Detect which cell encompasses the target text, then output its (x, y) center coordinate. 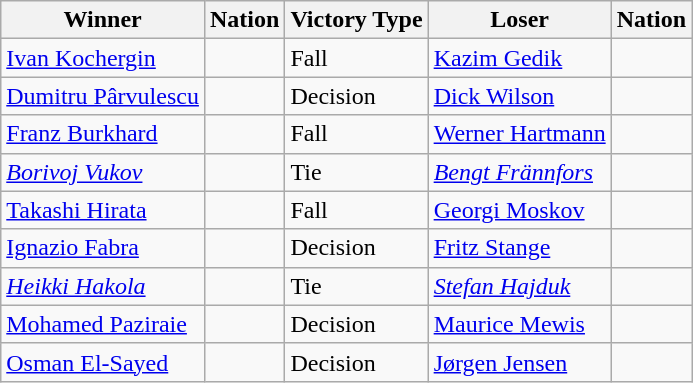
Werner Hartmann (520, 134)
Fritz Stange (520, 248)
Mohamed Paziraie (103, 324)
Ivan Kochergin (103, 58)
Maurice Mewis (520, 324)
Dumitru Pârvulescu (103, 96)
Kazim Gedik (520, 58)
Winner (103, 20)
Borivoj Vukov (103, 172)
Takashi Hirata (103, 210)
Stefan Hajduk (520, 286)
Dick Wilson (520, 96)
Loser (520, 20)
Victory Type (356, 20)
Bengt Frännfors (520, 172)
Jørgen Jensen (520, 362)
Ignazio Fabra (103, 248)
Heikki Hakola (103, 286)
Georgi Moskov (520, 210)
Franz Burkhard (103, 134)
Osman El-Sayed (103, 362)
